Search for the cell housing the specified text and yield its [X, Y] center coordinate. 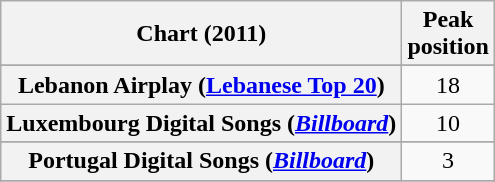
Luxembourg Digital Songs (Billboard) [202, 123]
10 [448, 123]
Peakposition [448, 34]
Lebanon Airplay (Lebanese Top 20) [202, 85]
Chart (2011) [202, 34]
18 [448, 85]
3 [448, 161]
Portugal Digital Songs (Billboard) [202, 161]
